Determine the [X, Y] coordinate at the center of the cell enclosing the given text.  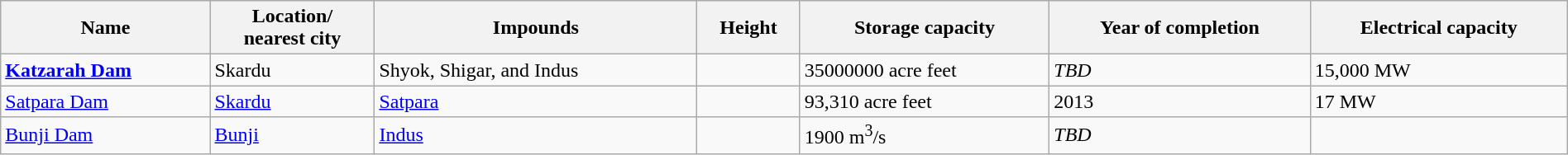
Name [106, 28]
Bunji [293, 135]
15,000 MW [1439, 70]
93,310 acre feet [925, 101]
Shyok, Shigar, and Indus [536, 70]
Satpara [536, 101]
35000000 acre feet [925, 70]
Location/nearest city [293, 28]
Impounds [536, 28]
Katzarah Dam [106, 70]
Storage capacity [925, 28]
Height [748, 28]
Bunji Dam [106, 135]
1900 m3/s [925, 135]
Indus [536, 135]
17 MW [1439, 101]
Satpara Dam [106, 101]
Year of completion [1179, 28]
Electrical capacity [1439, 28]
2013 [1179, 101]
